Search for the cell housing the specified text and yield its (X, Y) center coordinate. 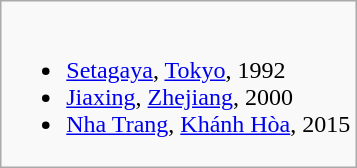
Setagaya, Tokyo, 1992 Jiaxing, Zhejiang, 2000 Nha Trang, Khánh Hòa, 2015 (178, 84)
